Find where the given text appears and provide that cell's center as (x, y) coordinate. 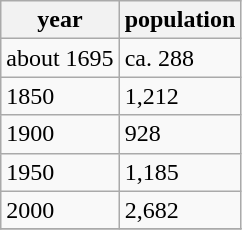
year (60, 20)
1950 (60, 172)
ca. 288 (180, 58)
1,212 (180, 96)
2000 (60, 210)
1,185 (180, 172)
1900 (60, 134)
about 1695 (60, 58)
population (180, 20)
928 (180, 134)
1850 (60, 96)
2,682 (180, 210)
